Locate the cell with the specified text and output its [x, y] center coordinate. 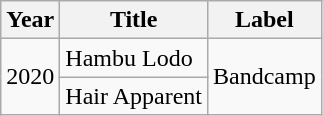
Label [264, 20]
Bandcamp [264, 77]
Hair Apparent [134, 96]
Hambu Lodo [134, 58]
Title [134, 20]
Year [30, 20]
2020 [30, 77]
